Detect which cell encompasses the target text, then output its (X, Y) center coordinate. 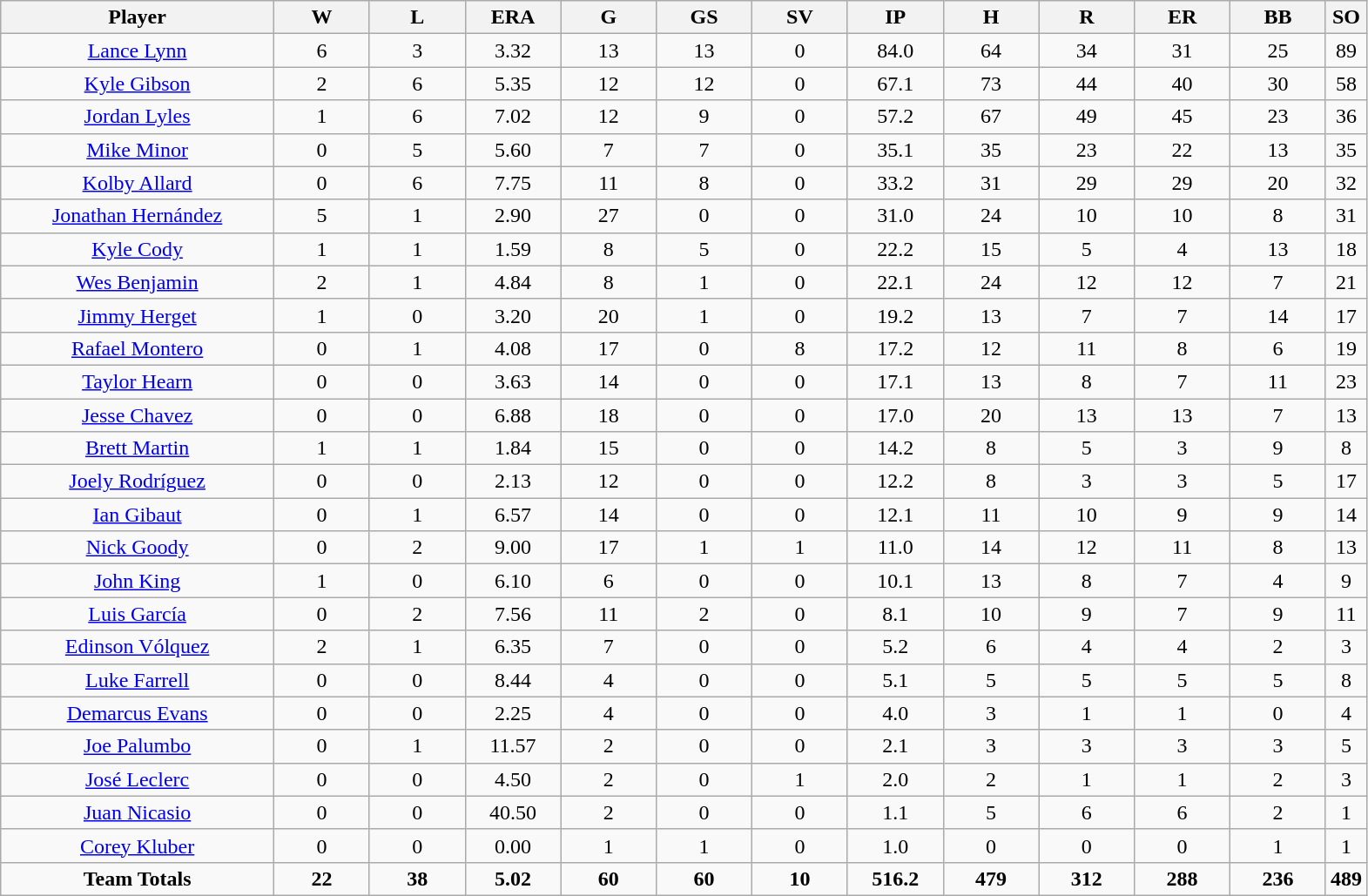
Mike Minor (138, 150)
25 (1278, 51)
L (417, 17)
3.63 (513, 381)
34 (1087, 51)
G (609, 17)
Rafael Montero (138, 348)
312 (1087, 879)
10.1 (895, 581)
73 (991, 84)
Joely Rodríguez (138, 482)
Taylor Hearn (138, 381)
479 (991, 879)
Player (138, 17)
Jordan Lyles (138, 117)
40.50 (513, 812)
236 (1278, 879)
John King (138, 581)
4.0 (895, 713)
1.0 (895, 845)
19.2 (895, 315)
30 (1278, 84)
11.57 (513, 746)
Kyle Gibson (138, 84)
44 (1087, 84)
IP (895, 17)
4.50 (513, 779)
36 (1346, 117)
Jonathan Hernández (138, 216)
33.2 (895, 183)
288 (1183, 879)
7.75 (513, 183)
3.32 (513, 51)
6.10 (513, 581)
31.0 (895, 216)
1.1 (895, 812)
Lance Lynn (138, 51)
1.84 (513, 448)
6.35 (513, 647)
21 (1346, 282)
3.20 (513, 315)
Joe Palumbo (138, 746)
Juan Nicasio (138, 812)
35.1 (895, 150)
12.2 (895, 482)
14.2 (895, 448)
Luke Farrell (138, 680)
Jimmy Herget (138, 315)
2.13 (513, 482)
17.0 (895, 415)
22.1 (895, 282)
Luis García (138, 614)
64 (991, 51)
32 (1346, 183)
9.00 (513, 548)
Brett Martin (138, 448)
19 (1346, 348)
Demarcus Evans (138, 713)
84.0 (895, 51)
40 (1183, 84)
49 (1087, 117)
6.57 (513, 515)
José Leclerc (138, 779)
67.1 (895, 84)
7.56 (513, 614)
12.1 (895, 515)
5.1 (895, 680)
Kolby Allard (138, 183)
5.02 (513, 879)
ERA (513, 17)
2.90 (513, 216)
6.88 (513, 415)
1.59 (513, 249)
Wes Benjamin (138, 282)
17.1 (895, 381)
89 (1346, 51)
Kyle Cody (138, 249)
67 (991, 117)
57.2 (895, 117)
489 (1346, 879)
58 (1346, 84)
4.84 (513, 282)
8.44 (513, 680)
Jesse Chavez (138, 415)
SO (1346, 17)
W (321, 17)
2.25 (513, 713)
17.2 (895, 348)
SV (800, 17)
H (991, 17)
0.00 (513, 845)
7.02 (513, 117)
22.2 (895, 249)
11.0 (895, 548)
2.0 (895, 779)
5.2 (895, 647)
38 (417, 879)
Edinson Vólquez (138, 647)
Team Totals (138, 879)
BB (1278, 17)
Ian Gibaut (138, 515)
Corey Kluber (138, 845)
Nick Goody (138, 548)
5.60 (513, 150)
8.1 (895, 614)
27 (609, 216)
2.1 (895, 746)
ER (1183, 17)
GS (704, 17)
45 (1183, 117)
R (1087, 17)
516.2 (895, 879)
5.35 (513, 84)
4.08 (513, 348)
